Capture the cell that displays the provided text and extract its [x, y] central coordinate. 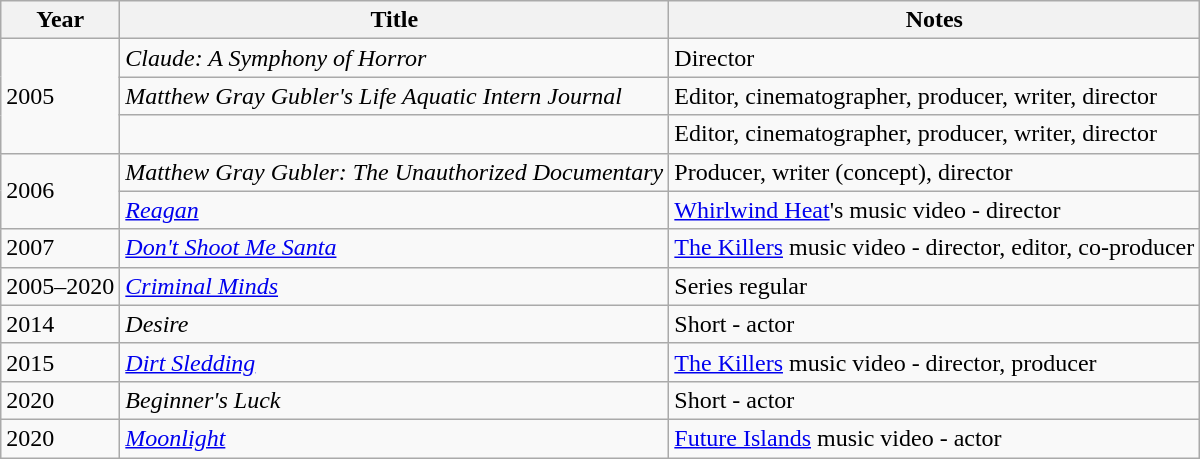
Desire [394, 324]
Matthew Gray Gubler's Life Aquatic Intern Journal [394, 96]
Year [60, 20]
2005 [60, 96]
Producer, writer (concept), director [934, 172]
Moonlight [394, 438]
Notes [934, 20]
Don't Shoot Me Santa [394, 248]
The Killers music video - director, editor, co-producer [934, 248]
Beginner's Luck [394, 400]
Claude: A Symphony of Horror [394, 58]
2007 [60, 248]
2006 [60, 191]
2015 [60, 362]
Series regular [934, 286]
Title [394, 20]
The Killers music video - director, producer [934, 362]
Director [934, 58]
Future Islands music video - actor [934, 438]
Criminal Minds [394, 286]
Reagan [394, 210]
Matthew Gray Gubler: The Unauthorized Documentary [394, 172]
2014 [60, 324]
2005–2020 [60, 286]
Dirt Sledding [394, 362]
Whirlwind Heat's music video - director [934, 210]
